For the text-containing cell, return its midpoint in [x, y] coordinate format. 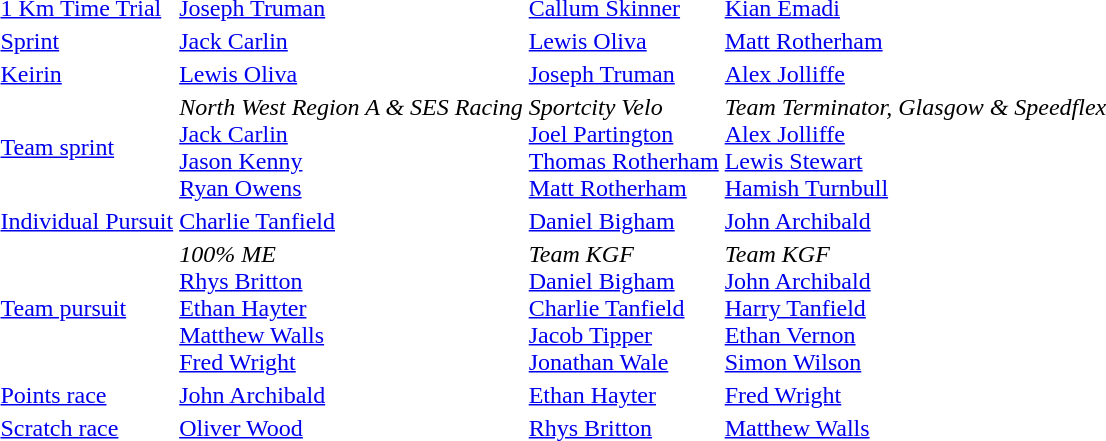
Jack Carlin [352, 41]
Daniel Bigham [624, 221]
Team KGFDaniel Bigham Charlie Tanfield Jacob Tipper Jonathan Wale [624, 308]
Charlie Tanfield [352, 221]
North West Region A & SES RacingJack Carlin Jason Kenny Ryan Owens [352, 148]
Joseph Truman [624, 74]
Ethan Hayter [624, 395]
John Archibald [352, 395]
100% MERhys BrittonEthan Hayter Matthew Walls Fred Wright [352, 308]
Sportcity VeloJoel Partington Thomas Rotherham Matt Rotherham [624, 148]
